Return the (x, y) coordinate for the center point of the cell that contains the specified text.  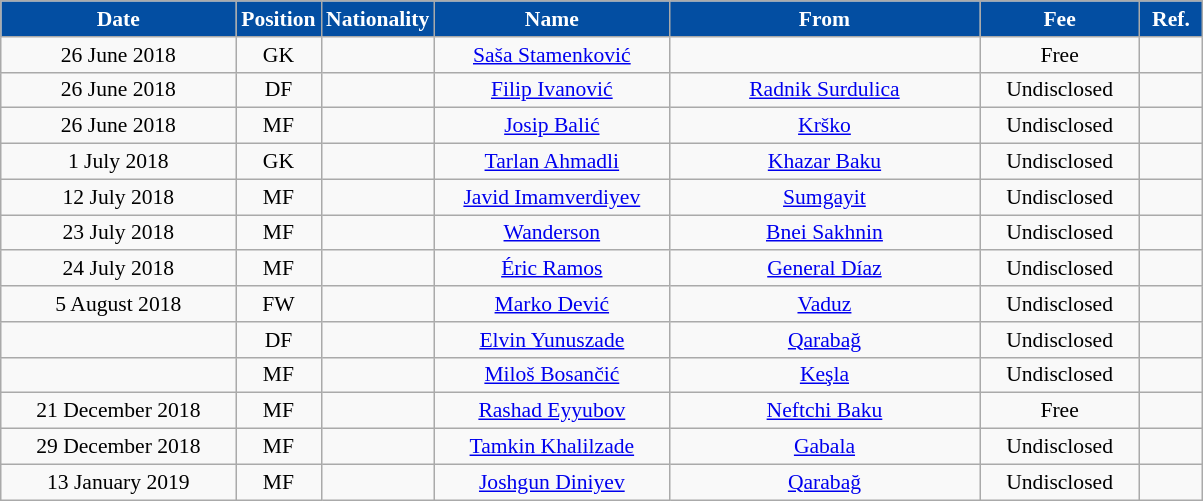
Marko Dević (552, 304)
Krško (824, 126)
Josip Balić (552, 126)
13 January 2019 (118, 482)
12 July 2018 (118, 197)
Neftchi Baku (824, 411)
Name (552, 19)
Wanderson (552, 233)
23 July 2018 (118, 233)
Vaduz (824, 304)
Joshgun Diniyev (552, 482)
24 July 2018 (118, 269)
General Díaz (824, 269)
5 August 2018 (118, 304)
Bnei Sakhnin (824, 233)
Radnik Surdulica (824, 90)
29 December 2018 (118, 447)
Khazar Baku (824, 162)
Javid Imamverdiyev (552, 197)
Gabala (824, 447)
Miloš Bosančić (552, 375)
Date (118, 19)
1 July 2018 (118, 162)
21 December 2018 (118, 411)
From (824, 19)
Rashad Eyyubov (552, 411)
Filip Ivanović (552, 90)
Keşla (824, 375)
Position (278, 19)
Fee (1060, 19)
FW (278, 304)
Éric Ramos (552, 269)
Tarlan Ahmadli (552, 162)
Tamkin Khalilzade (552, 447)
Elvin Yunuszade (552, 340)
Sumgayit (824, 197)
Nationality (378, 19)
Ref. (1172, 19)
Saša Stamenković (552, 55)
